Scan for the cell matching the given text and deliver its [x, y] coordinate at center. 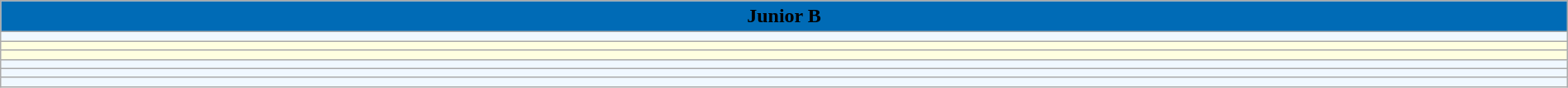
Junior B [784, 16]
